Find where the given text appears and provide that cell's center as [x, y] coordinate. 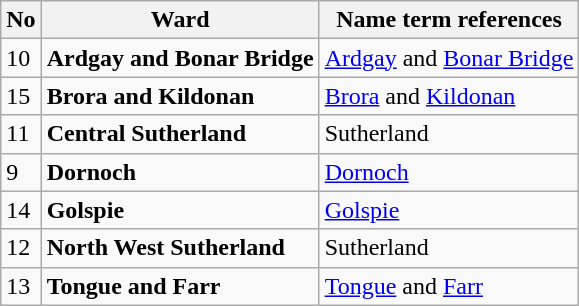
12 [21, 248]
North West Sutherland [180, 248]
Ward [180, 20]
10 [21, 58]
11 [21, 134]
9 [21, 172]
15 [21, 96]
Central Sutherland [180, 134]
13 [21, 286]
14 [21, 210]
No [21, 20]
Name term references [449, 20]
